Pinpoint the cell where the given text exists, returning its [X, Y] midpoint coordinate. 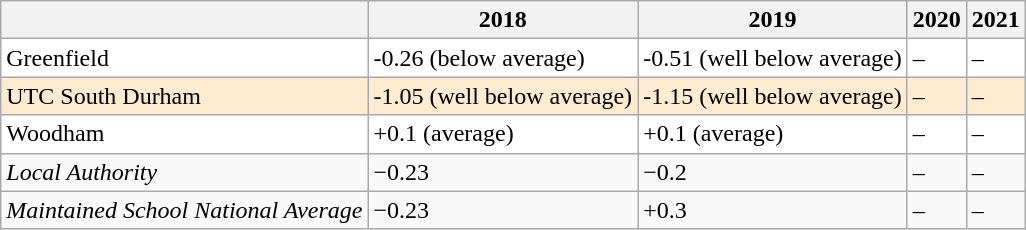
2018 [503, 20]
-0.51 (well below average) [773, 58]
-1.15 (well below average) [773, 96]
Local Authority [184, 172]
-1.05 (well below average) [503, 96]
Greenfield [184, 58]
UTC South Durham [184, 96]
2020 [936, 20]
Maintained School National Average [184, 210]
-0.26 (below average) [503, 58]
2019 [773, 20]
Woodham [184, 134]
2021 [996, 20]
+0.3 [773, 210]
−0.2 [773, 172]
